From the cell containing the given text, extract its center point as (x, y) coordinate. 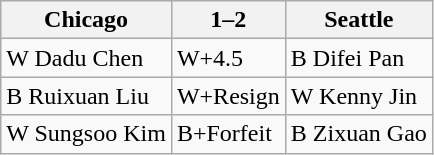
B Zixuan Gao (358, 134)
W Dadu Chen (86, 58)
B Difei Pan (358, 58)
W+Resign (228, 96)
1–2 (228, 20)
B+Forfeit (228, 134)
W Kenny Jin (358, 96)
B Ruixuan Liu (86, 96)
Chicago (86, 20)
W Sungsoo Kim (86, 134)
W+4.5 (228, 58)
Seattle (358, 20)
